Scan for the cell matching the given text and deliver its (x, y) coordinate at center. 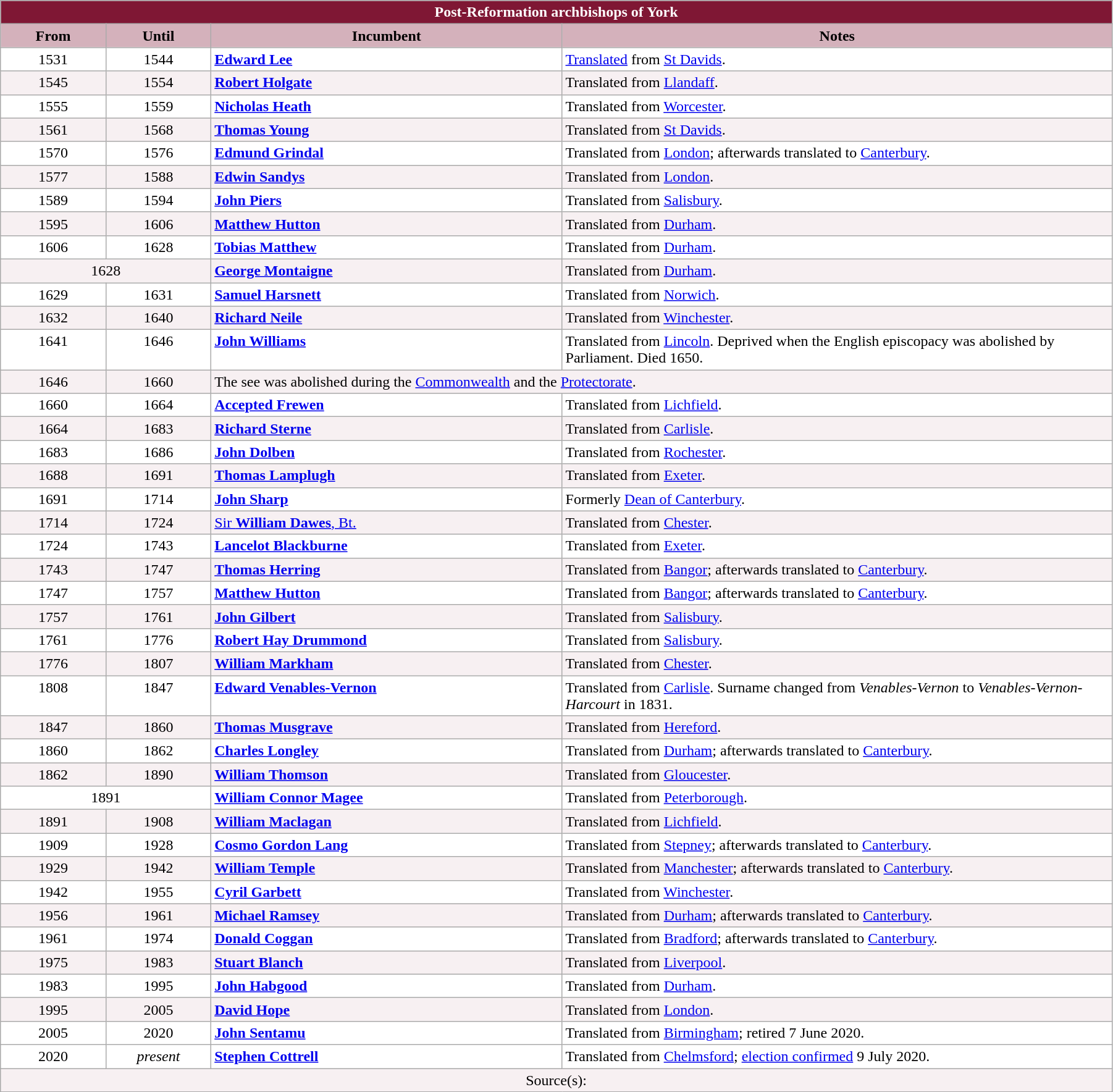
John Sentamu (387, 1033)
Post-Reformation archbishops of York (556, 12)
Translated from Liverpool. (837, 962)
1631 (158, 295)
Translated from Lincoln. Deprived when the English episcopacy was abolished by Parliament. Died 1650. (837, 350)
1629 (53, 295)
Nicholas Heath (387, 106)
George Montaigne (387, 271)
Edwin Sandys (387, 177)
1576 (158, 153)
1561 (53, 130)
Translated from Manchester; afterwards translated to Canterbury. (837, 868)
1908 (158, 821)
Richard Sterne (387, 429)
Translated from Worcester. (837, 106)
Translated from Hereford. (837, 728)
Thomas Lamplugh (387, 476)
Michael Ramsey (387, 915)
John Gilbert (387, 616)
1640 (158, 318)
Translated from Llandaff. (837, 83)
The see was abolished during the Commonwealth and the Protectorate. (662, 382)
John Sharp (387, 499)
John Dolben (387, 452)
Samuel Harsnett (387, 295)
Sir William Dawes, Bt. (387, 523)
Donald Coggan (387, 939)
1688 (53, 476)
1554 (158, 83)
1555 (53, 106)
Richard Neile (387, 318)
1890 (158, 775)
1974 (158, 939)
Thomas Young (387, 130)
Robert Holgate (387, 83)
1595 (53, 224)
Translated from Carlisle. Surname changed from Venables-Vernon to Venables-Vernon-Harcourt in 1831. (837, 695)
Source(s): (556, 1080)
Accepted Frewen (387, 405)
Translated from Rochester. (837, 452)
1570 (53, 153)
Cyril Garbett (387, 892)
William Maclagan (387, 821)
Translated from Stepney; afterwards translated to Canterbury. (837, 845)
From (53, 36)
William Temple (387, 868)
1808 (53, 695)
1594 (158, 200)
1588 (158, 177)
Cosmo Gordon Lang (387, 845)
John Williams (387, 350)
1544 (158, 59)
Translated from Gloucester. (837, 775)
Notes (837, 36)
Translated from Chelmsford; election confirmed 9 July 2020. (837, 1056)
William Markham (387, 663)
1955 (158, 892)
1577 (53, 177)
Thomas Musgrave (387, 728)
Lancelot Blackburne (387, 546)
David Hope (387, 1009)
Stephen Cottrell (387, 1056)
John Piers (387, 200)
1956 (53, 915)
1531 (53, 59)
Charles Longley (387, 751)
1589 (53, 200)
Translated from Carlisle. (837, 429)
Edward Venables-Vernon (387, 695)
1686 (158, 452)
1909 (53, 845)
Until (158, 36)
Translated from Birmingham; retired 7 June 2020. (837, 1033)
1568 (158, 130)
William Connor Magee (387, 798)
1641 (53, 350)
1928 (158, 845)
Edward Lee (387, 59)
Translated from Bradford; afterwards translated to Canterbury. (837, 939)
1559 (158, 106)
1807 (158, 663)
1975 (53, 962)
1929 (53, 868)
Robert Hay Drummond (387, 640)
John Habgood (387, 986)
1632 (53, 318)
Thomas Herring (387, 569)
Tobias Matthew (387, 247)
1545 (53, 83)
Edmund Grindal (387, 153)
Translated from Norwich. (837, 295)
Incumbent (387, 36)
William Thomson (387, 775)
Translated from London; afterwards translated to Canterbury. (837, 153)
Stuart Blanch (387, 962)
Formerly Dean of Canterbury. (837, 499)
present (158, 1056)
Translated from Peterborough. (837, 798)
